Identify which cell holds the provided text, then report its [X, Y] central coordinate. 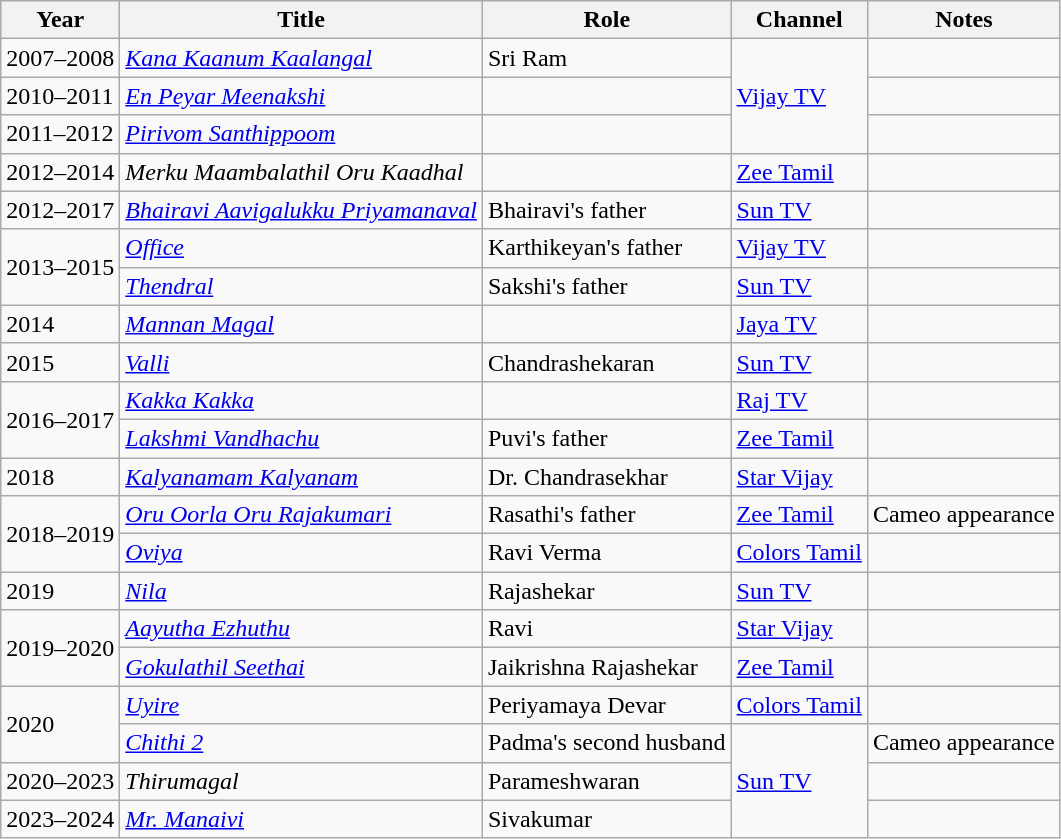
Raj TV [799, 400]
Sivakumar [606, 819]
Office [302, 248]
2014 [60, 324]
2007–2008 [60, 58]
Jaya TV [799, 324]
Rajashekar [606, 591]
2012–2014 [60, 172]
Chithi 2 [302, 743]
Thendral [302, 286]
2019–2020 [60, 648]
Dr. Chandrasekhar [606, 477]
Ravi Verma [606, 553]
Ravi [606, 629]
2015 [60, 362]
Jaikrishna Rajashekar [606, 667]
2010–2011 [60, 96]
2012–2017 [60, 210]
Bhairavi Aavigalukku Priyamanaval [302, 210]
Gokulathil Seethai [302, 667]
Role [606, 20]
Aayutha Ezhuthu [302, 629]
Year [60, 20]
2011–2012 [60, 134]
Notes [964, 20]
Kakka Kakka [302, 400]
Title [302, 20]
Sakshi's father [606, 286]
Nila [302, 591]
Kana Kaanum Kaalangal [302, 58]
Sri Ram [606, 58]
Pirivom Santhippoom [302, 134]
Thirumagal [302, 781]
2016–2017 [60, 419]
Oru Oorla Oru Rajakumari [302, 515]
2018 [60, 477]
Kalyanamam Kalyanam [302, 477]
2018–2019 [60, 534]
Parameshwaran [606, 781]
En Peyar Meenakshi [302, 96]
Lakshmi Vandhachu [302, 438]
2023–2024 [60, 819]
2013–2015 [60, 267]
2020 [60, 724]
Bhairavi's father [606, 210]
Mr. Manaivi [302, 819]
Oviya [302, 553]
Puvi's father [606, 438]
Merku Maambalathil Oru Kaadhal [302, 172]
Valli [302, 362]
2020–2023 [60, 781]
Rasathi's father [606, 515]
Channel [799, 20]
Mannan Magal [302, 324]
Padma's second husband [606, 743]
Periyamaya Devar [606, 705]
Chandrashekaran [606, 362]
2019 [60, 591]
Uyire [302, 705]
Karthikeyan's father [606, 248]
